Identify which cell holds the provided text, then report its (x, y) central coordinate. 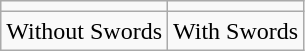
Without Swords (84, 31)
With Swords (236, 31)
